Pinpoint the cell where the given text exists, returning its [X, Y] midpoint coordinate. 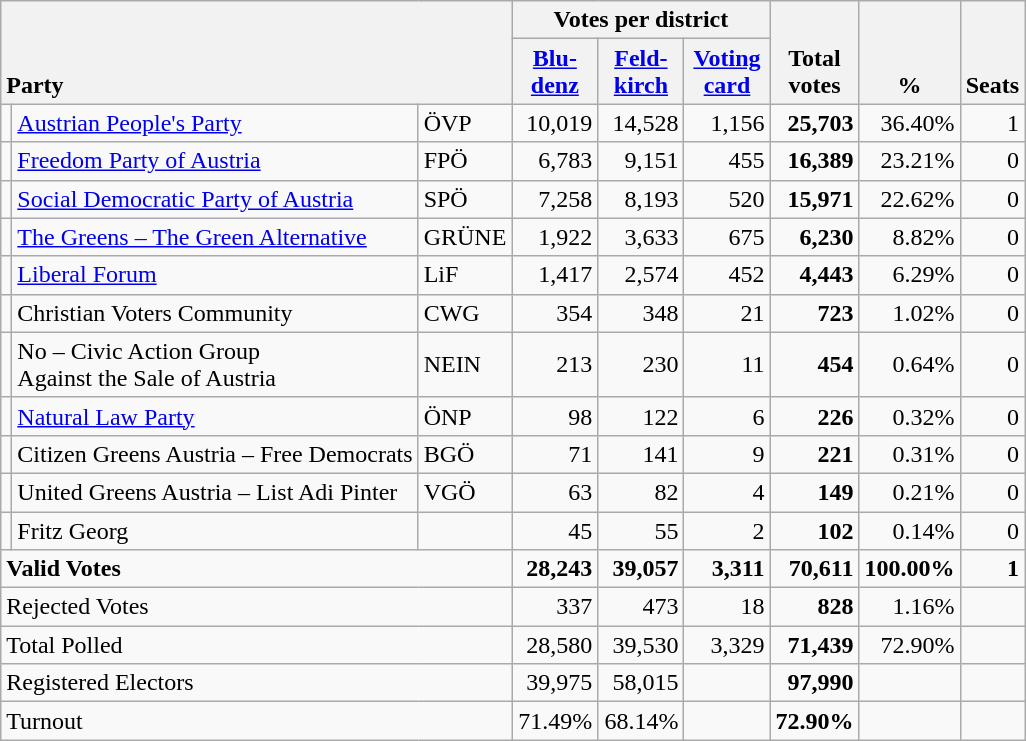
39,975 [555, 683]
Social Democratic Party of Austria [215, 199]
NEIN [465, 364]
14,528 [641, 123]
3,329 [727, 645]
Christian Voters Community [215, 313]
1,417 [555, 275]
16,389 [814, 161]
723 [814, 313]
6,783 [555, 161]
LiF [465, 275]
10,019 [555, 123]
8,193 [641, 199]
7,258 [555, 199]
70,611 [814, 569]
55 [641, 531]
The Greens – The Green Alternative [215, 237]
141 [641, 454]
149 [814, 492]
21 [727, 313]
2,574 [641, 275]
102 [814, 531]
28,580 [555, 645]
Seats [992, 52]
452 [727, 275]
6,230 [814, 237]
BGÖ [465, 454]
226 [814, 416]
6 [727, 416]
CWG [465, 313]
Total Polled [256, 645]
3,311 [727, 569]
348 [641, 313]
68.14% [641, 721]
1.02% [910, 313]
6.29% [910, 275]
ÖVP [465, 123]
Natural Law Party [215, 416]
71.49% [555, 721]
230 [641, 364]
9 [727, 454]
Austrian People's Party [215, 123]
22.62% [910, 199]
0.14% [910, 531]
Fritz Georg [215, 531]
97,990 [814, 683]
63 [555, 492]
82 [641, 492]
3,633 [641, 237]
354 [555, 313]
Votingcard [727, 72]
39,530 [641, 645]
221 [814, 454]
25,703 [814, 123]
39,057 [641, 569]
15,971 [814, 199]
100.00% [910, 569]
0.21% [910, 492]
United Greens Austria – List Adi Pinter [215, 492]
ÖNP [465, 416]
4 [727, 492]
0.32% [910, 416]
58,015 [641, 683]
Blu-denz [555, 72]
71,439 [814, 645]
45 [555, 531]
FPÖ [465, 161]
36.40% [910, 123]
828 [814, 607]
SPÖ [465, 199]
Rejected Votes [256, 607]
337 [555, 607]
VGÖ [465, 492]
% [910, 52]
2 [727, 531]
28,243 [555, 569]
0.31% [910, 454]
Feld-kirch [641, 72]
Party [256, 52]
Citizen Greens Austria – Free Democrats [215, 454]
1,922 [555, 237]
122 [641, 416]
Liberal Forum [215, 275]
Totalvotes [814, 52]
11 [727, 364]
1.16% [910, 607]
213 [555, 364]
Votes per district [641, 20]
454 [814, 364]
4,443 [814, 275]
520 [727, 199]
455 [727, 161]
0.64% [910, 364]
98 [555, 416]
Turnout [256, 721]
9,151 [641, 161]
1,156 [727, 123]
23.21% [910, 161]
473 [641, 607]
Registered Electors [256, 683]
71 [555, 454]
8.82% [910, 237]
675 [727, 237]
No – Civic Action GroupAgainst the Sale of Austria [215, 364]
Valid Votes [256, 569]
GRÜNE [465, 237]
Freedom Party of Austria [215, 161]
18 [727, 607]
